Output the (X, Y) coordinate of the center of the cell containing the given text.  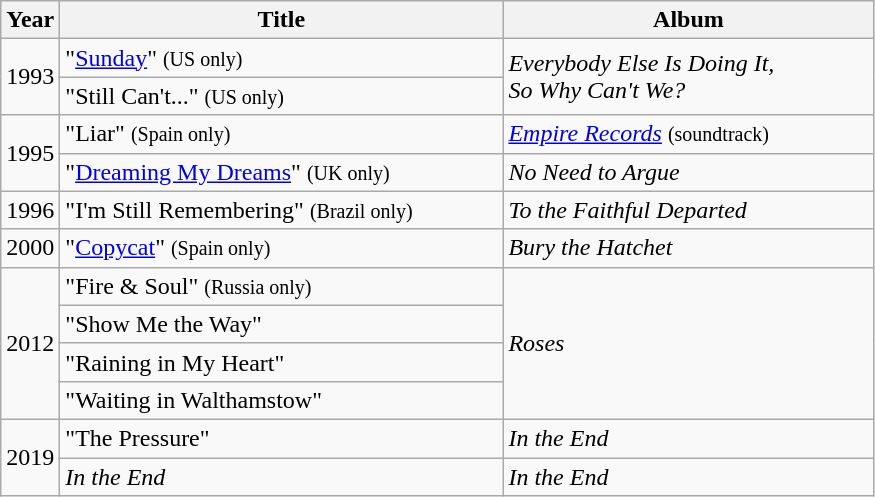
Everybody Else Is Doing It,So Why Can't We? (688, 77)
"Copycat" (Spain only) (282, 248)
1993 (30, 77)
"Waiting in Walthamstow" (282, 400)
Bury the Hatchet (688, 248)
Year (30, 20)
No Need to Argue (688, 172)
"Show Me the Way" (282, 324)
Roses (688, 343)
"I'm Still Remembering" (Brazil only) (282, 210)
"Sunday" (US only) (282, 58)
2019 (30, 457)
"Dreaming My Dreams" (UK only) (282, 172)
To the Faithful Departed (688, 210)
1996 (30, 210)
"Fire & Soul" (Russia only) (282, 286)
Title (282, 20)
"Liar" (Spain only) (282, 134)
Album (688, 20)
"The Pressure" (282, 438)
"Raining in My Heart" (282, 362)
2012 (30, 343)
2000 (30, 248)
1995 (30, 153)
Empire Records (soundtrack) (688, 134)
"Still Can't..." (US only) (282, 96)
